Return the (X, Y) coordinate for the center point of the cell that contains the specified text.  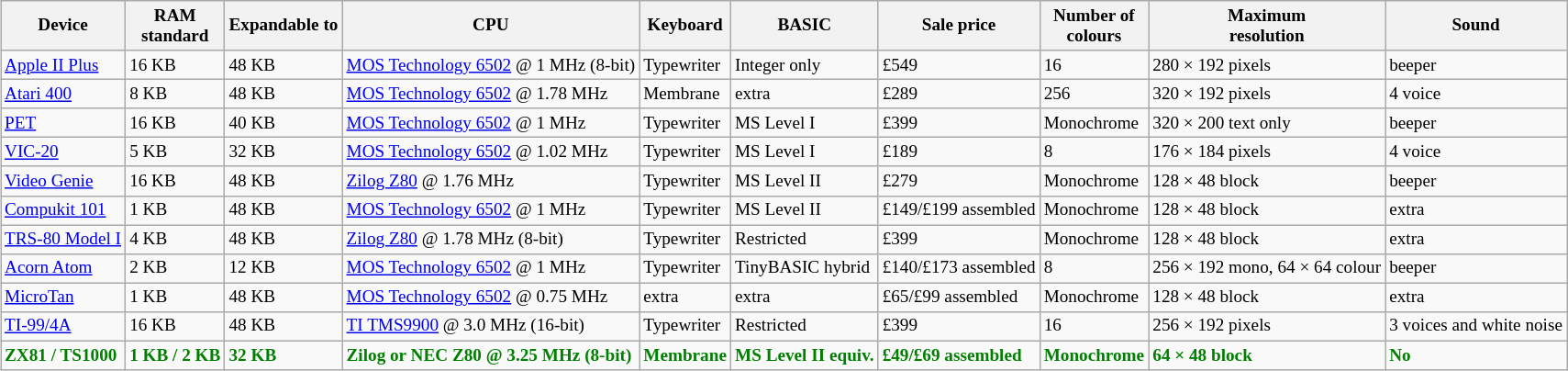
Number ofcolours (1094, 26)
£189 (959, 152)
Keyboard (685, 26)
Apple II Plus (62, 65)
MS Level II equiv. (804, 355)
VIC-20 (62, 152)
Zilog or NEC Z80 @ 3.25 MHz (8-bit) (491, 355)
MOS Technology 6502 @ 1 MHz (8-bit) (491, 65)
Acorn Atom (62, 268)
Sale price (959, 26)
Maximumresolution (1267, 26)
£140/£173 assembled (959, 268)
256 (1094, 94)
Sound (1476, 26)
Video Genie (62, 181)
256 × 192 pixels (1267, 326)
280 × 192 pixels (1267, 65)
64 × 48 block (1267, 355)
5 KB (175, 152)
TRS-80 Model I (62, 240)
12 KB (284, 268)
40 KB (284, 123)
£65/£99 assembled (959, 298)
256 × 192 mono, 64 × 64 colour (1267, 268)
176 × 184 pixels (1267, 152)
Integer only (804, 65)
MOS Technology 6502 @ 1.78 MHz (491, 94)
MicroTan (62, 298)
TI TMS9900 @ 3.0 MHz (16-bit) (491, 326)
Zilog Z80 @ 1.76 MHz (491, 181)
CPU (491, 26)
Compukit 101 (62, 210)
£149/£199 assembled (959, 210)
2 KB (175, 268)
Atari 400 (62, 94)
PET (62, 123)
ZX81 / TS1000 (62, 355)
£279 (959, 181)
RAMstan­dard (175, 26)
TI-99/4A (62, 326)
4 KB (175, 240)
Expand­able to (284, 26)
MOS Technology 6502 @ 0.75 MHz (491, 298)
3 voices and white noise (1476, 326)
320 × 192 pixels (1267, 94)
8 KB (175, 94)
TinyBASIC hybrid (804, 268)
Zilog Z80 @ 1.78 MHz (8-bit) (491, 240)
£49/£69 assembled (959, 355)
1 KB / 2 KB (175, 355)
BASIC (804, 26)
£289 (959, 94)
£549 (959, 65)
No (1476, 355)
MOS Technology 6502 @ 1.02 MHz (491, 152)
320 × 200 text only (1267, 123)
Device (62, 26)
